Identify which cell holds the provided text, then report its [X, Y] central coordinate. 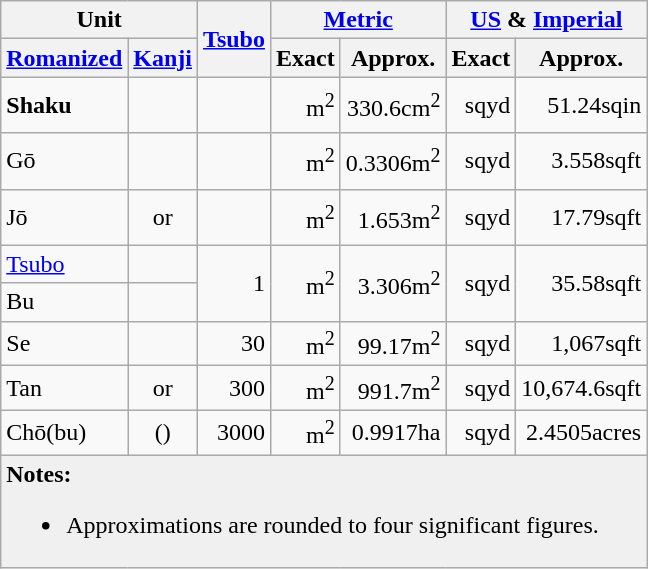
Romanized [64, 58]
30 [234, 344]
991.7m2 [393, 388]
99.17m2 [393, 344]
17.79sqft [582, 217]
Chō(bu) [64, 432]
330.6cm2 [393, 105]
Unit [100, 20]
Notes:Approximations are rounded to four significant figures. [324, 512]
Jō [64, 217]
Kanji [163, 58]
3000 [234, 432]
1,067sqft [582, 344]
0.9917ha [393, 432]
1 [234, 283]
Shaku [64, 105]
() [163, 432]
0.3306m2 [393, 161]
Bu [64, 302]
Se [64, 344]
US & Imperial [546, 20]
3.306m2 [393, 283]
10,674.6sqft [582, 388]
1.653m2 [393, 217]
51.24sqin [582, 105]
2.4505acres [582, 432]
300 [234, 388]
3.558sqft [582, 161]
Metric [358, 20]
35.58sqft [582, 283]
Gō [64, 161]
Tan [64, 388]
